From the cell containing the given text, extract its center point as (x, y) coordinate. 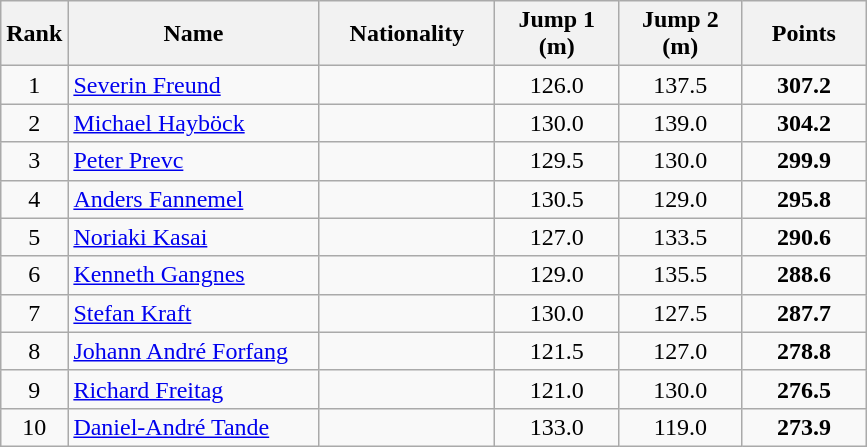
Points (804, 34)
9 (34, 389)
295.8 (804, 199)
137.5 (681, 85)
135.5 (681, 275)
273.9 (804, 427)
8 (34, 351)
7 (34, 313)
5 (34, 237)
299.9 (804, 161)
Nationality (407, 34)
4 (34, 199)
121.5 (557, 351)
133.5 (681, 237)
121.0 (557, 389)
278.8 (804, 351)
Anders Fannemel (194, 199)
276.5 (804, 389)
6 (34, 275)
Michael Hayböck (194, 123)
3 (34, 161)
Name (194, 34)
1 (34, 85)
139.0 (681, 123)
10 (34, 427)
127.5 (681, 313)
Kenneth Gangnes (194, 275)
2 (34, 123)
288.6 (804, 275)
130.5 (557, 199)
Johann André Forfang (194, 351)
Noriaki Kasai (194, 237)
Jump 1 (m) (557, 34)
Jump 2 (m) (681, 34)
Stefan Kraft (194, 313)
119.0 (681, 427)
129.5 (557, 161)
307.2 (804, 85)
Peter Prevc (194, 161)
126.0 (557, 85)
290.6 (804, 237)
304.2 (804, 123)
Severin Freund (194, 85)
Richard Freitag (194, 389)
287.7 (804, 313)
133.0 (557, 427)
Rank (34, 34)
Daniel-André Tande (194, 427)
